Detect which cell encompasses the target text, then output its [X, Y] center coordinate. 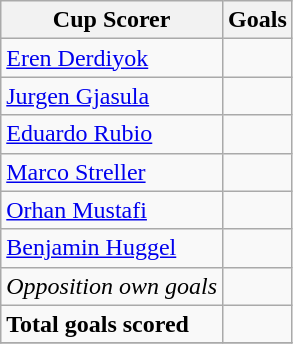
Jurgen Gjasula [112, 96]
Eduardo Rubio [112, 134]
Orhan Mustafi [112, 210]
Benjamin Huggel [112, 248]
Marco Streller [112, 172]
Total goals scored [112, 324]
Cup Scorer [112, 20]
Goals [258, 20]
Opposition own goals [112, 286]
Eren Derdiyok [112, 58]
